Extract the [X, Y] coordinate from the center of the cell holding the provided text.  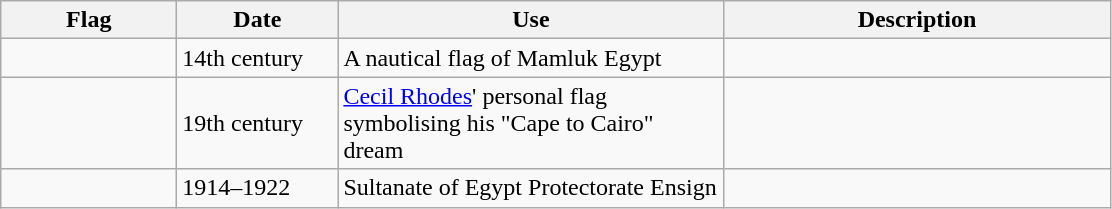
14th century [258, 58]
Use [531, 20]
19th century [258, 123]
Flag [89, 20]
Cecil Rhodes' personal flag symbolising his "Cape to Cairo" dream [531, 123]
Description [917, 20]
Sultanate of Egypt Protectorate Ensign [531, 188]
Date [258, 20]
A nautical flag of Mamluk Egypt [531, 58]
1914–1922 [258, 188]
